Return the (x, y) coordinate for the center point of the cell that contains the specified text.  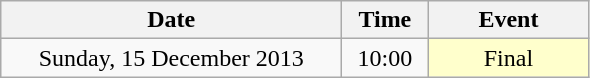
10:00 (385, 58)
Date (172, 20)
Final (508, 58)
Time (385, 20)
Sunday, 15 December 2013 (172, 58)
Event (508, 20)
